Return the (x, y) coordinate for the center point of the cell that contains the specified text.  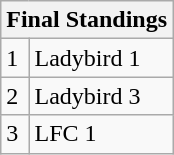
1 (15, 58)
Ladybird 1 (101, 58)
Ladybird 3 (101, 96)
2 (15, 96)
LFC 1 (101, 134)
3 (15, 134)
Final Standings (87, 20)
